Provide the [X, Y] coordinate of the cell's center where the given text is located.  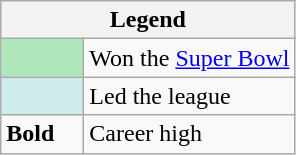
Bold [42, 134]
Legend [148, 20]
Won the Super Bowl [190, 58]
Led the league [190, 96]
Career high [190, 134]
